Determine the (x, y) coordinate at the center of the cell enclosing the given text.  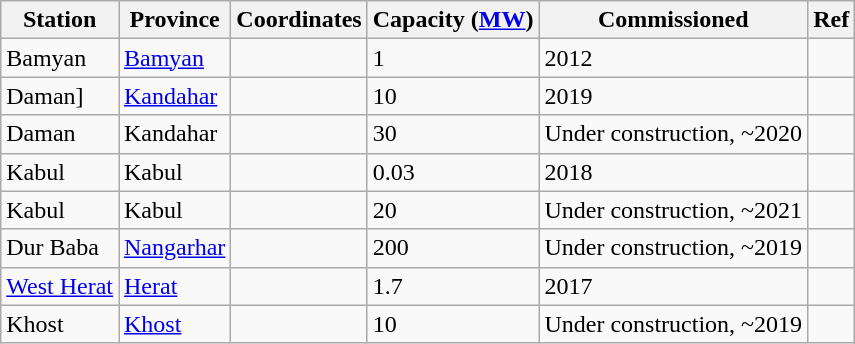
0.03 (453, 172)
Dur Baba (60, 248)
Daman (60, 134)
Herat (174, 286)
West Herat (60, 286)
1.7 (453, 286)
Daman] (60, 96)
2019 (674, 96)
Capacity (MW) (453, 20)
Commissioned (674, 20)
Coordinates (299, 20)
Under construction, ~2021 (674, 210)
30 (453, 134)
2017 (674, 286)
Ref (832, 20)
1 (453, 58)
Under construction, ~2020 (674, 134)
Station (60, 20)
20 (453, 210)
2012 (674, 58)
Province (174, 20)
Nangarhar (174, 248)
2018 (674, 172)
200 (453, 248)
